Pinpoint the cell where the given text exists, returning its [x, y] midpoint coordinate. 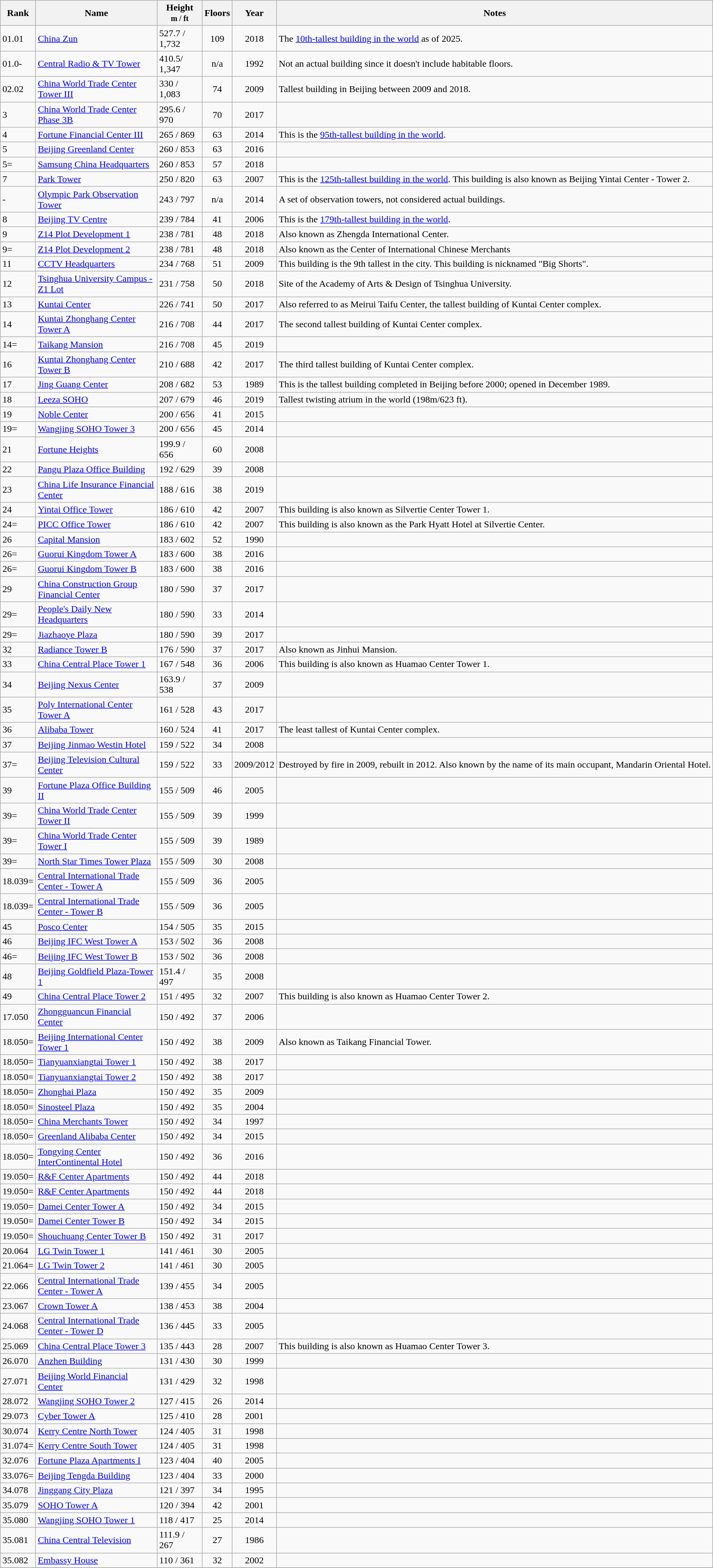
China Central Place Tower 2 [96, 997]
110 / 361 [180, 1560]
8 [18, 219]
LG Twin Tower 2 [96, 1266]
Also known as Taikang Financial Tower. [495, 1042]
Tallest twisting atrium in the world (198m/623 ft). [495, 399]
Beijing Television Cultural Center [96, 764]
China Life Insurance Financial Center [96, 489]
This building is also known as the Park Hyatt Hotel at Silvertie Center. [495, 524]
China Central Television [96, 1540]
Jinggang City Plaza [96, 1490]
Sinosteel Plaza [96, 1107]
Heightm / ft [180, 13]
The third tallest building of Kuntai Center complex. [495, 364]
16 [18, 364]
CCTV Headquarters [96, 264]
Beijing Jinmao Westin Hotel [96, 745]
160 / 524 [180, 730]
17.050 [18, 1016]
29.073 [18, 1416]
Tianyuanxiangtai Tower 2 [96, 1077]
35.079 [18, 1505]
SOHO Tower A [96, 1505]
26.070 [18, 1361]
135 / 443 [180, 1346]
9= [18, 249]
This building is also known as Huamao Center Tower 1. [495, 664]
27.071 [18, 1381]
24.068 [18, 1326]
3 [18, 115]
Year [254, 13]
127 / 415 [180, 1401]
Fortune Plaza Apartments I [96, 1461]
18 [18, 399]
A set of observation towers, not considered actual buildings. [495, 199]
Beijing Nexus Center [96, 684]
Not an actual building since it doesn't include habitable floors. [495, 64]
136 / 445 [180, 1326]
192 / 629 [180, 469]
Guorui Kingdom Tower B [96, 569]
Destroyed by fire in 2009, rebuilt in 2012. Also known by the name of its main occupant, Mandarin Oriental Hotel. [495, 764]
China Zun [96, 38]
Posco Center [96, 927]
154 / 505 [180, 927]
Central Radio & TV Tower [96, 64]
Tallest building in Beijing between 2009 and 2018. [495, 89]
02.02 [18, 89]
17 [18, 385]
Beijing Goldfield Plaza-Tower 1 [96, 977]
Also known as the Center of International Chinese Merchants [495, 249]
120 / 394 [180, 1505]
74 [217, 89]
210 / 688 [180, 364]
Samsung China Headquarters [96, 164]
China World Trade Center Phase 3B [96, 115]
China World Trade Center Tower III [96, 89]
19= [18, 429]
China Central Place Tower 1 [96, 664]
Also known as Zhengda International Center. [495, 234]
Olympic Park Observation Tower [96, 199]
167 / 548 [180, 664]
29 [18, 589]
226 / 741 [180, 304]
The least tallest of Kuntai Center complex. [495, 730]
North Star Times Tower Plaza [96, 861]
This building is also known as Silvertie Center Tower 1. [495, 509]
37= [18, 764]
34.078 [18, 1490]
01.0- [18, 64]
527.7 / 1,732 [180, 38]
Beijing IFC West Tower A [96, 942]
Anzhen Building [96, 1361]
23 [18, 489]
5 [18, 149]
Fortune Financial Center III [96, 135]
22 [18, 469]
Capital Mansion [96, 539]
35.080 [18, 1520]
1995 [254, 1490]
7 [18, 179]
LG Twin Tower 1 [96, 1251]
Kerry Centre South Tower [96, 1446]
PICC Office Tower [96, 524]
Name [96, 13]
35.081 [18, 1540]
1992 [254, 64]
Beijing Tengda Building [96, 1476]
Greenland Alibaba Center [96, 1136]
Kuntai Center [96, 304]
52 [217, 539]
The 10th-tallest building in the world as of 2025. [495, 38]
207 / 679 [180, 399]
250 / 820 [180, 179]
31.074= [18, 1446]
Notes [495, 13]
Park Tower [96, 179]
35.082 [18, 1560]
The second tallest building of Kuntai Center complex. [495, 325]
Leeza SOHO [96, 399]
19 [18, 414]
139 / 455 [180, 1286]
Central International Trade Center - Tower D [96, 1326]
23.067 [18, 1306]
Kuntai Zhonghang Center Tower B [96, 364]
21 [18, 449]
1997 [254, 1121]
30.074 [18, 1431]
5= [18, 164]
Floors [217, 13]
China Construction Group Financial Center [96, 589]
Tsinghua University Campus - Z1 Lot [96, 284]
13 [18, 304]
Also referred to as Meirui Taifu Center, the tallest building of Kuntai Center complex. [495, 304]
Shouchuang Center Tower B [96, 1236]
Zhonghai Plaza [96, 1092]
40 [217, 1461]
This is the tallest building completed in Beijing before 2000; opened in December 1989. [495, 385]
151 / 495 [180, 997]
60 [217, 449]
43 [217, 710]
131 / 430 [180, 1361]
163.9 / 538 [180, 684]
22.066 [18, 1286]
138 / 453 [180, 1306]
24= [18, 524]
Guorui Kingdom Tower A [96, 554]
Damei Center Tower B [96, 1221]
231 / 758 [180, 284]
Beijing IFC West Tower B [96, 956]
33.076= [18, 1476]
188 / 616 [180, 489]
46= [18, 956]
Rank [18, 13]
151.4 / 497 [180, 977]
Beijing World Financial Center [96, 1381]
330 / 1,083 [180, 89]
Site of the Academy of Arts & Design of Tsinghua University. [495, 284]
2000 [254, 1476]
Jing Guang Center [96, 385]
Yintai Office Tower [96, 509]
Also known as Jinhui Mansion. [495, 649]
Wangjing SOHO Tower 3 [96, 429]
Fortune Heights [96, 449]
121 / 397 [180, 1490]
Noble Center [96, 414]
People's Daily New Headquarters [96, 615]
2002 [254, 1560]
Taikang Mansion [96, 344]
57 [217, 164]
125 / 410 [180, 1416]
199.9 / 656 [180, 449]
1990 [254, 539]
9 [18, 234]
51 [217, 264]
- [18, 199]
118 / 417 [180, 1520]
Fortune Plaza Office Building II [96, 790]
Z14 Plot Development 1 [96, 234]
Jiazhaoye Plaza [96, 635]
32.076 [18, 1461]
14= [18, 344]
25 [217, 1520]
410.5/ 1,347 [180, 64]
28.072 [18, 1401]
This is the 95th-tallest building in the world. [495, 135]
20.064 [18, 1251]
208 / 682 [180, 385]
27 [217, 1540]
161 / 528 [180, 710]
25.069 [18, 1346]
Wangjing SOHO Tower 2 [96, 1401]
243 / 797 [180, 199]
70 [217, 115]
Z14 Plot Development 2 [96, 249]
183 / 602 [180, 539]
China World Trade Center Tower I [96, 841]
176 / 590 [180, 649]
Wangjing SOHO Tower 1 [96, 1520]
Damei Center Tower A [96, 1206]
49 [18, 997]
11 [18, 264]
2009/2012 [254, 764]
Tianyuanxiangtai Tower 1 [96, 1062]
China Merchants Tower [96, 1121]
Beijing TV Centre [96, 219]
12 [18, 284]
53 [217, 385]
109 [217, 38]
Zhongguancun Financial Center [96, 1016]
Beijing International Center Tower 1 [96, 1042]
Cyber Tower A [96, 1416]
14 [18, 325]
Radiance Tower B [96, 649]
4 [18, 135]
This building is also known as Huamao Center Tower 3. [495, 1346]
This building is the 9th tallest in the city. This building is nicknamed "Big Shorts". [495, 264]
China World Trade Center Tower II [96, 815]
24 [18, 509]
Pangu Plaza Office Building [96, 469]
Kuntai Zhonghang Center Tower A [96, 325]
This is the 179th-tallest building in the world. [495, 219]
This is the 125th-tallest building in the world. This building is also known as Beijing Yintai Center - Tower 2. [495, 179]
Alibaba Tower [96, 730]
239 / 784 [180, 219]
21.064= [18, 1266]
China Central Place Tower 3 [96, 1346]
295.6 / 970 [180, 115]
111.9 / 267 [180, 1540]
Embassy House [96, 1560]
This building is also known as Huamao Center Tower 2. [495, 997]
Tongying Center InterContinental Hotel [96, 1156]
Beijing Greenland Center [96, 149]
Central International Trade Center - Tower B [96, 906]
265 / 869 [180, 135]
1986 [254, 1540]
01.01 [18, 38]
234 / 768 [180, 264]
Crown Tower A [96, 1306]
Poly International Center Tower A [96, 710]
Kerry Centre North Tower [96, 1431]
131 / 429 [180, 1381]
